Pinpoint the cell where the given text exists, returning its [X, Y] midpoint coordinate. 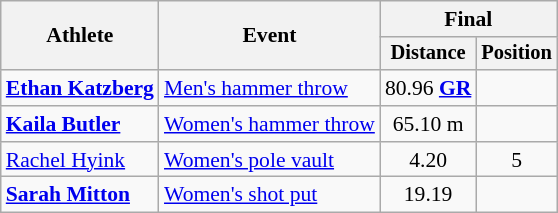
4.20 [428, 160]
19.19 [428, 195]
Women's pole vault [270, 160]
80.96 GR [428, 88]
65.10 m [428, 124]
Sarah Mitton [80, 195]
Distance [428, 54]
Final [468, 19]
Event [270, 36]
Position [516, 54]
Men's hammer throw [270, 88]
Women's hammer throw [270, 124]
Kaila Butler [80, 124]
5 [516, 160]
Rachel Hyink [80, 160]
Ethan Katzberg [80, 88]
Athlete [80, 36]
Women's shot put [270, 195]
